Scan for the cell matching the given text and deliver its (X, Y) coordinate at center. 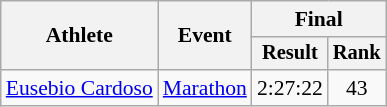
2:27:22 (290, 88)
Event (205, 36)
Result (290, 54)
Marathon (205, 88)
Athlete (80, 36)
Final (319, 19)
Eusebio Cardoso (80, 88)
43 (357, 88)
Rank (357, 54)
